Scan for the cell matching the given text and deliver its (x, y) coordinate at center. 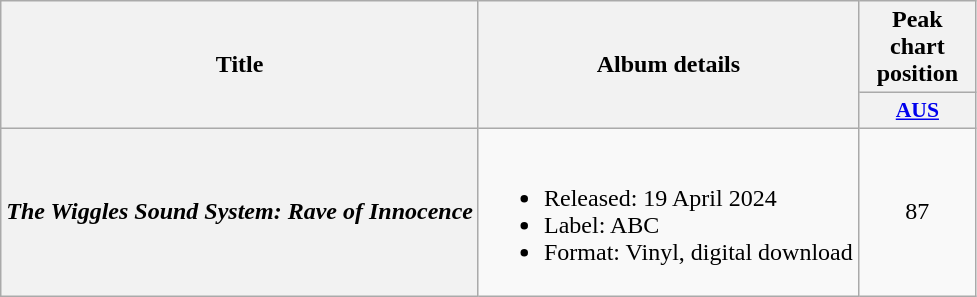
Peak chart position (917, 47)
AUS (917, 111)
The Wiggles Sound System: Rave of Innocence (240, 212)
Title (240, 65)
87 (917, 212)
Released: 19 April 2024Label: ABCFormat: Vinyl, digital download (668, 212)
Album details (668, 65)
